From the cell containing the given text, extract its center point as [X, Y] coordinate. 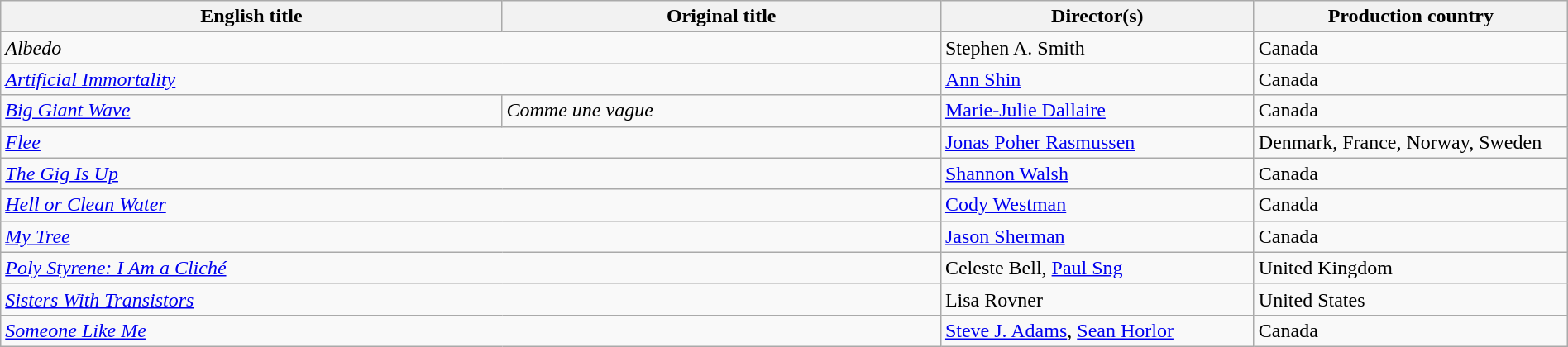
The Gig Is Up [471, 173]
My Tree [471, 236]
Marie-Julie Dallaire [1097, 111]
Hell or Clean Water [471, 205]
Albedo [471, 48]
Denmark, France, Norway, Sweden [1411, 142]
Stephen A. Smith [1097, 48]
United States [1411, 299]
English title [251, 17]
Someone Like Me [471, 330]
Shannon Walsh [1097, 173]
Sisters With Transistors [471, 299]
Director(s) [1097, 17]
Jonas Poher Rasmussen [1097, 142]
Flee [471, 142]
Ann Shin [1097, 79]
Comme une vague [721, 111]
Poly Styrene: I Am a Cliché [471, 268]
United Kingdom [1411, 268]
Steve J. Adams, Sean Horlor [1097, 330]
Cody Westman [1097, 205]
Jason Sherman [1097, 236]
Production country [1411, 17]
Celeste Bell, Paul Sng [1097, 268]
Original title [721, 17]
Big Giant Wave [251, 111]
Lisa Rovner [1097, 299]
Artificial Immortality [471, 79]
